Extract the (x, y) coordinate from the center of the cell holding the provided text.  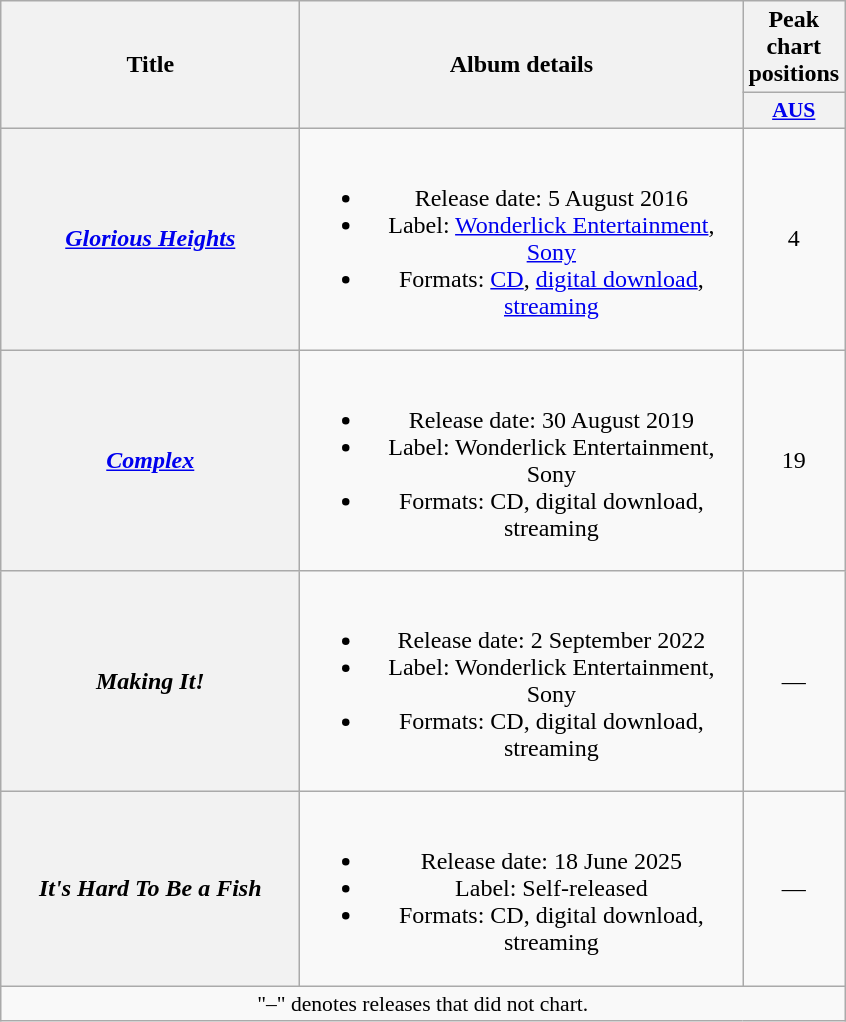
Release date: 2 September 2022Label: Wonderlick Entertainment, SonyFormats: CD, digital download, streaming (522, 682)
Release date: 18 June 2025Label: Self-releasedFormats: CD, digital download, streaming (522, 889)
Peak chart positions (794, 47)
Title (150, 65)
AUS (794, 111)
Release date: 5 August 2016Label: Wonderlick Entertainment, SonyFormats: CD, digital download, streaming (522, 238)
Making It! (150, 682)
Complex (150, 460)
"–" denotes releases that did not chart. (423, 1004)
Album details (522, 65)
Glorious Heights (150, 238)
It's Hard To Be a Fish (150, 889)
4 (794, 238)
19 (794, 460)
Release date: 30 August 2019Label: Wonderlick Entertainment, SonyFormats: CD, digital download, streaming (522, 460)
